Locate the cell with the specified text and output its (x, y) center coordinate. 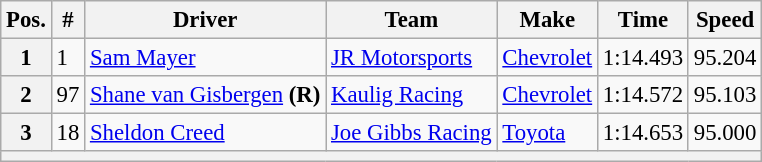
Make (547, 20)
Sam Mayer (206, 58)
Team (412, 20)
Kaulig Racing (412, 95)
Time (642, 20)
# (68, 20)
1:14.493 (642, 58)
95.000 (724, 133)
95.204 (724, 58)
1:14.653 (642, 133)
97 (68, 95)
18 (68, 133)
Joe Gibbs Racing (412, 133)
Shane van Gisbergen (R) (206, 95)
1:14.572 (642, 95)
Pos. (26, 20)
Sheldon Creed (206, 133)
95.103 (724, 95)
Toyota (547, 133)
JR Motorsports (412, 58)
2 (26, 95)
Driver (206, 20)
Speed (724, 20)
3 (26, 133)
